Scan for the cell matching the given text and deliver its (x, y) coordinate at center. 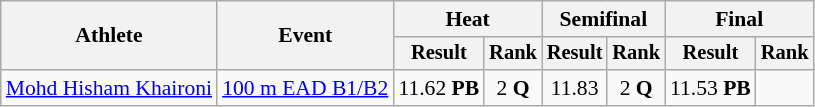
Mohd Hisham Khaironi (109, 88)
Heat (467, 19)
11.53 PB (710, 88)
11.83 (575, 88)
Athlete (109, 36)
11.62 PB (438, 88)
Final (739, 19)
Semifinal (604, 19)
Event (305, 36)
100 m EAD B1/B2 (305, 88)
